Search for the cell housing the specified text and yield its (X, Y) center coordinate. 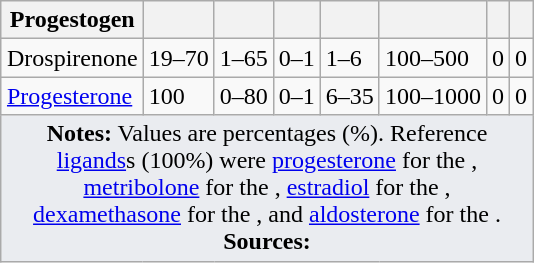
100–500 (432, 58)
Progesterone (72, 96)
100 (178, 96)
0–80 (244, 96)
100–1000 (432, 96)
Drospirenone (72, 58)
1–65 (244, 58)
6–35 (350, 96)
19–70 (178, 58)
1–6 (350, 58)
Progestogen (72, 20)
